Output the [X, Y] coordinate of the center of the cell containing the given text.  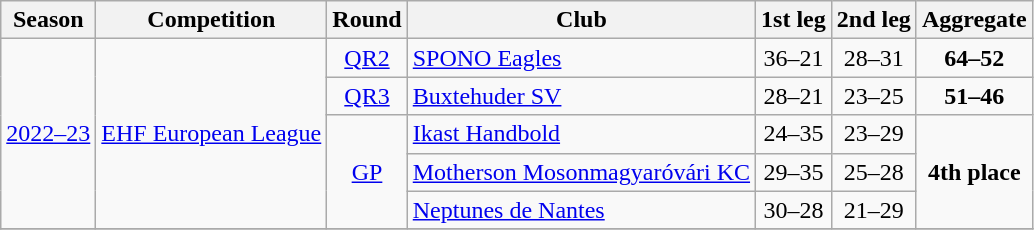
4th place [974, 172]
Club [581, 20]
36–21 [794, 58]
23–25 [874, 96]
Season [48, 20]
25–28 [874, 172]
23–29 [874, 134]
24–35 [794, 134]
EHF European League [212, 134]
Motherson Mosonmagyaróvári KC [581, 172]
21–29 [874, 210]
SPONO Eagles [581, 58]
2nd leg [874, 20]
QR2 [367, 58]
Ikast Handbold [581, 134]
28–31 [874, 58]
28–21 [794, 96]
Aggregate [974, 20]
30–28 [794, 210]
GP [367, 172]
1st leg [794, 20]
64–52 [974, 58]
29–35 [794, 172]
51–46 [974, 96]
Round [367, 20]
Neptunes de Nantes [581, 210]
Competition [212, 20]
QR3 [367, 96]
2022–23 [48, 134]
Buxtehuder SV [581, 96]
